Locate the cell with the specified text and output its [X, Y] center coordinate. 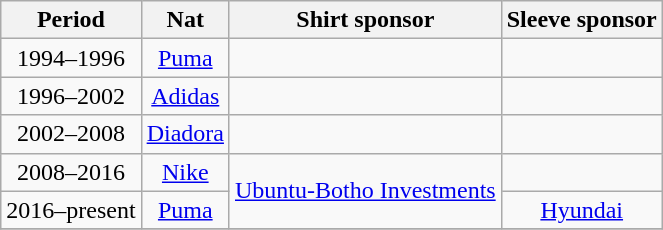
Period [71, 20]
Sleeve sponsor [582, 20]
Shirt sponsor [365, 20]
Ubuntu-Botho Investments [365, 191]
1994–1996 [71, 58]
Adidas [185, 96]
1996–2002 [71, 96]
2016–present [71, 210]
Hyundai [582, 210]
Diadora [185, 134]
2002–2008 [71, 134]
Nike [185, 172]
2008–2016 [71, 172]
Nat [185, 20]
